Identify which cell holds the provided text, then report its [x, y] central coordinate. 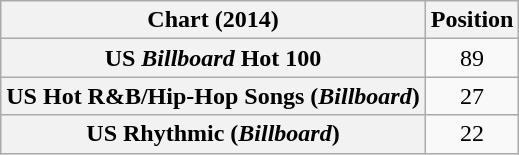
Chart (2014) [213, 20]
89 [472, 58]
US Hot R&B/Hip-Hop Songs (Billboard) [213, 96]
US Billboard Hot 100 [213, 58]
22 [472, 134]
Position [472, 20]
US Rhythmic (Billboard) [213, 134]
27 [472, 96]
